Identify which cell holds the provided text, then report its (X, Y) central coordinate. 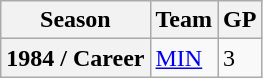
1984 / Career (76, 58)
GP (240, 20)
3 (240, 58)
Season (76, 20)
MIN (184, 58)
Team (184, 20)
